For the text-containing cell, return its midpoint in (X, Y) coordinate format. 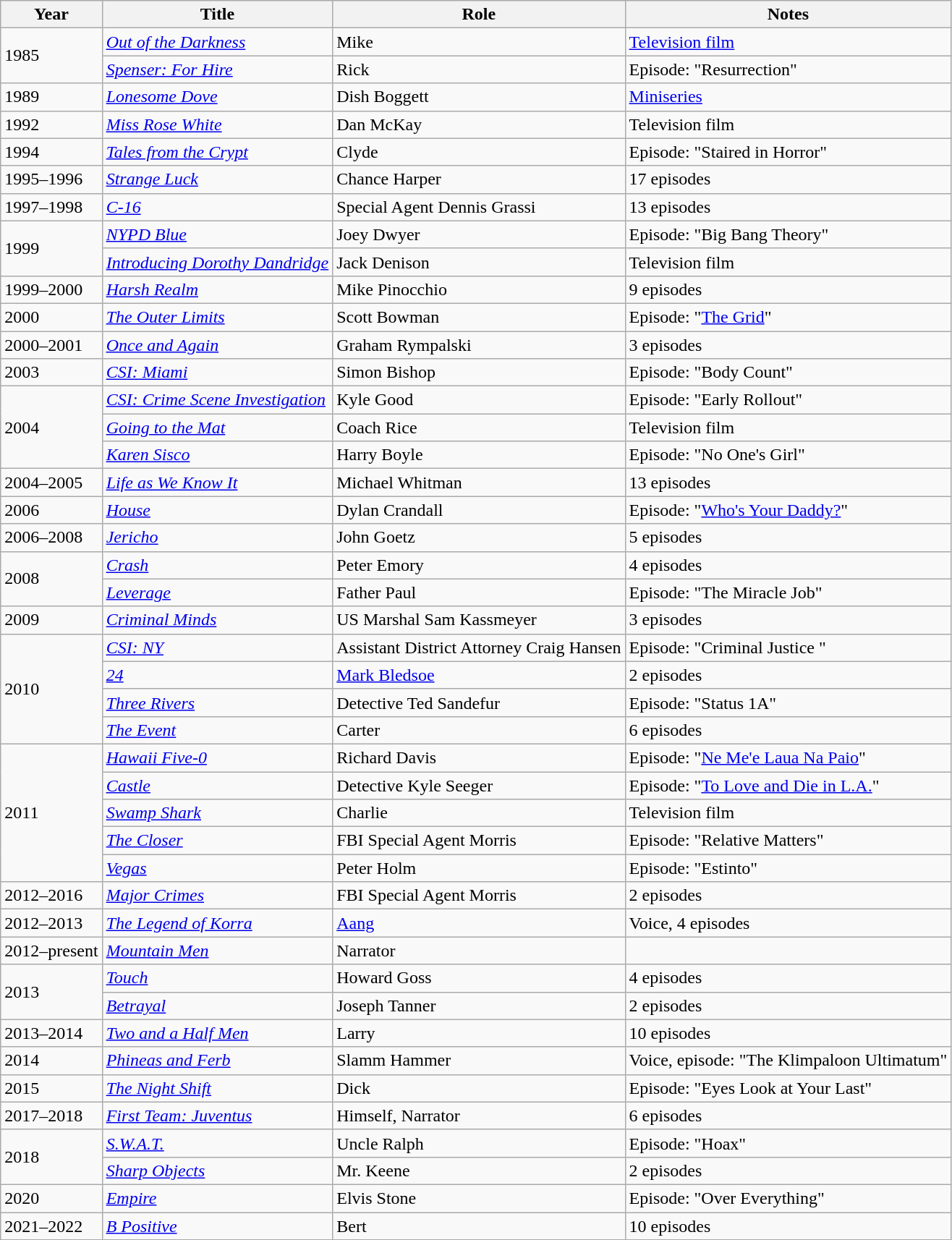
Spenser: For Hire (217, 69)
Episode: "Relative Matters" (789, 841)
Episode: "To Love and Die in L.A." (789, 785)
Harry Boyle (479, 455)
B Positive (217, 1226)
Touch (217, 978)
2008 (51, 579)
Introducing Dorothy Dandridge (217, 262)
Jericho (217, 538)
CSI: Crime Scene Investigation (217, 400)
Episode: "Hoax" (789, 1143)
Episode: "Body Count" (789, 373)
S.W.A.T. (217, 1143)
Episode: "Staired in Horror" (789, 152)
US Marshal Sam Kassmeyer (479, 620)
2012–2016 (51, 896)
2010 (51, 689)
Larry (479, 1033)
Mike Pinocchio (479, 289)
Episode: "Status 1A" (789, 702)
2012–present (51, 951)
2017–2018 (51, 1116)
Criminal Minds (217, 620)
Major Crimes (217, 896)
Chance Harper (479, 179)
Scott Bowman (479, 317)
Hawaii Five-0 (217, 757)
Crash (217, 565)
Aang (479, 923)
Peter Holm (479, 868)
Slamm Hammer (479, 1061)
Coach Rice (479, 428)
CSI: Miami (217, 373)
Episode: "Resurrection" (789, 69)
Two and a Half Men (217, 1033)
Father Paul (479, 593)
Episode: "The Miracle Job" (789, 593)
Phineas and Ferb (217, 1061)
9 episodes (789, 289)
Joey Dwyer (479, 234)
Episode: "Big Bang Theory" (789, 234)
Dylan Crandall (479, 510)
2011 (51, 812)
Dick (479, 1088)
The Event (217, 730)
Notes (789, 14)
Year (51, 14)
Carter (479, 730)
Howard Goss (479, 978)
2009 (51, 620)
24 (217, 675)
Detective Kyle Seeger (479, 785)
Strange Luck (217, 179)
The Legend of Korra (217, 923)
Michael Whitman (479, 483)
1989 (51, 97)
Rick (479, 69)
Dish Boggett (479, 97)
The Outer Limits (217, 317)
Once and Again (217, 345)
1985 (51, 56)
Detective Ted Sandefur (479, 702)
Mr. Keene (479, 1171)
Betrayal (217, 1006)
Mountain Men (217, 951)
Episode: "No One's Girl" (789, 455)
2015 (51, 1088)
Himself, Narrator (479, 1116)
Sharp Objects (217, 1171)
Special Agent Dennis Grassi (479, 207)
Richard Davis (479, 757)
2006 (51, 510)
Role (479, 14)
Narrator (479, 951)
Three Rivers (217, 702)
First Team: Juventus (217, 1116)
Peter Emory (479, 565)
2000 (51, 317)
1999 (51, 248)
Joseph Tanner (479, 1006)
5 episodes (789, 538)
2020 (51, 1198)
Simon Bishop (479, 373)
Miss Rose White (217, 124)
Episode: "Early Rollout" (789, 400)
The Closer (217, 841)
Miniseries (789, 97)
2000–2001 (51, 345)
1994 (51, 152)
Mike (479, 42)
John Goetz (479, 538)
2014 (51, 1061)
Going to the Mat (217, 428)
2013 (51, 992)
Episode: "Estinto" (789, 868)
Leverage (217, 593)
1997–1998 (51, 207)
Empire (217, 1198)
Karen Sisco (217, 455)
Vegas (217, 868)
The Night Shift (217, 1088)
Castle (217, 785)
Mark Bledsoe (479, 675)
Episode: "Criminal Justice " (789, 647)
Elvis Stone (479, 1198)
17 episodes (789, 179)
Episode: "Eyes Look at Your Last" (789, 1088)
2004–2005 (51, 483)
Episode: "Over Everything" (789, 1198)
House (217, 510)
Graham Rympalski (479, 345)
2012–2013 (51, 923)
Episode: "Who's Your Daddy?" (789, 510)
CSI: NY (217, 647)
Voice, episode: "The Klimpaloon Ultimatum" (789, 1061)
Episode: "The Grid" (789, 317)
2004 (51, 428)
2013–2014 (51, 1033)
1999–2000 (51, 289)
Out of the Darkness (217, 42)
Title (217, 14)
Jack Denison (479, 262)
Voice, 4 episodes (789, 923)
Kyle Good (479, 400)
1992 (51, 124)
2003 (51, 373)
Clyde (479, 152)
2021–2022 (51, 1226)
Swamp Shark (217, 813)
Charlie (479, 813)
Episode: "Ne Me'e Laua Na Paio" (789, 757)
Life as We Know It (217, 483)
1995–1996 (51, 179)
Uncle Ralph (479, 1143)
NYPD Blue (217, 234)
C-16 (217, 207)
Bert (479, 1226)
2018 (51, 1157)
2006–2008 (51, 538)
Harsh Realm (217, 289)
Tales from the Crypt (217, 152)
Lonesome Dove (217, 97)
Assistant District Attorney Craig Hansen (479, 647)
Dan McKay (479, 124)
